Pinpoint the cell where the given text exists, returning its [X, Y] midpoint coordinate. 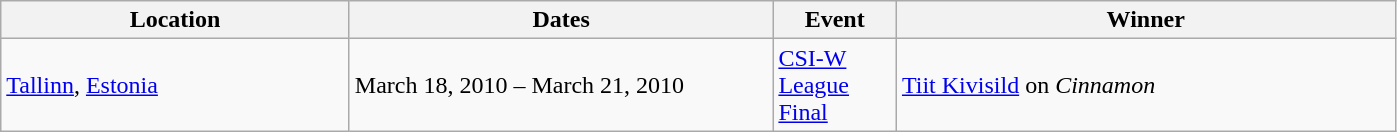
Event [835, 20]
Dates [561, 20]
Location [176, 20]
Tiit Kivisild on Cinnamon [1146, 85]
CSI-W League Final [835, 85]
Tallinn, Estonia [176, 85]
Winner [1146, 20]
March 18, 2010 – March 21, 2010 [561, 85]
